From the cell containing the given text, extract its center point as (x, y) coordinate. 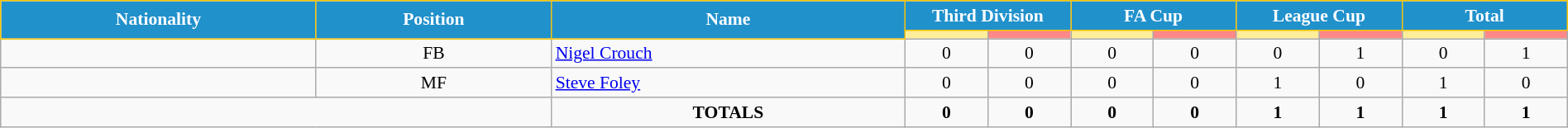
FB (433, 54)
Third Division (987, 16)
Nationality (159, 20)
TOTALS (729, 112)
Nigel Crouch (729, 54)
Name (729, 20)
FA Cup (1153, 16)
Steve Foley (729, 83)
MF (433, 83)
League Cup (1319, 16)
Position (433, 20)
Total (1484, 16)
